Output the [x, y] coordinate of the center of the cell containing the given text.  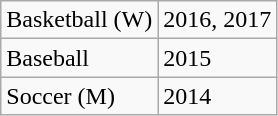
Baseball [80, 58]
2014 [218, 96]
2016, 2017 [218, 20]
2015 [218, 58]
Basketball (W) [80, 20]
Soccer (M) [80, 96]
